Return [X, Y] of the center of cell containing provided text 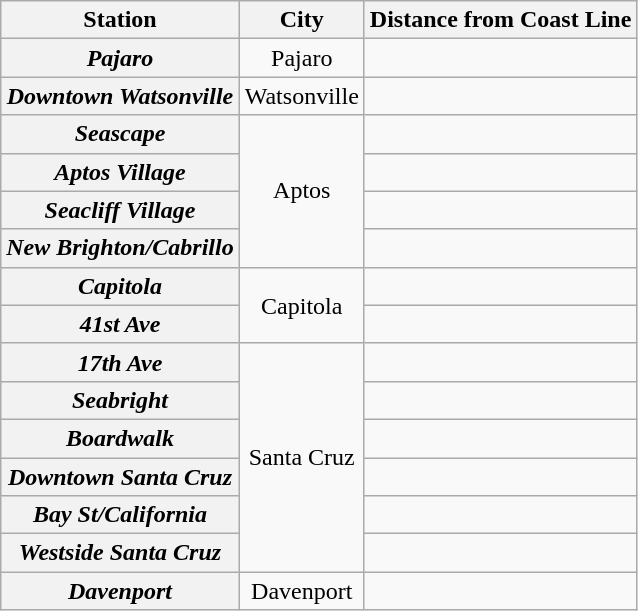
Seabright [120, 400]
Boardwalk [120, 438]
Downtown Watsonville [120, 96]
Santa Cruz [302, 457]
Watsonville [302, 96]
17th Ave [120, 362]
Distance from Coast Line [500, 20]
Aptos [302, 191]
City [302, 20]
Seascape [120, 134]
Bay St/California [120, 515]
New Brighton/Cabrillo [120, 248]
41st Ave [120, 324]
Downtown Santa Cruz [120, 477]
Aptos Village [120, 172]
Westside Santa Cruz [120, 553]
Station [120, 20]
Seacliff Village [120, 210]
